Pinpoint the cell where the given text exists, returning its (x, y) midpoint coordinate. 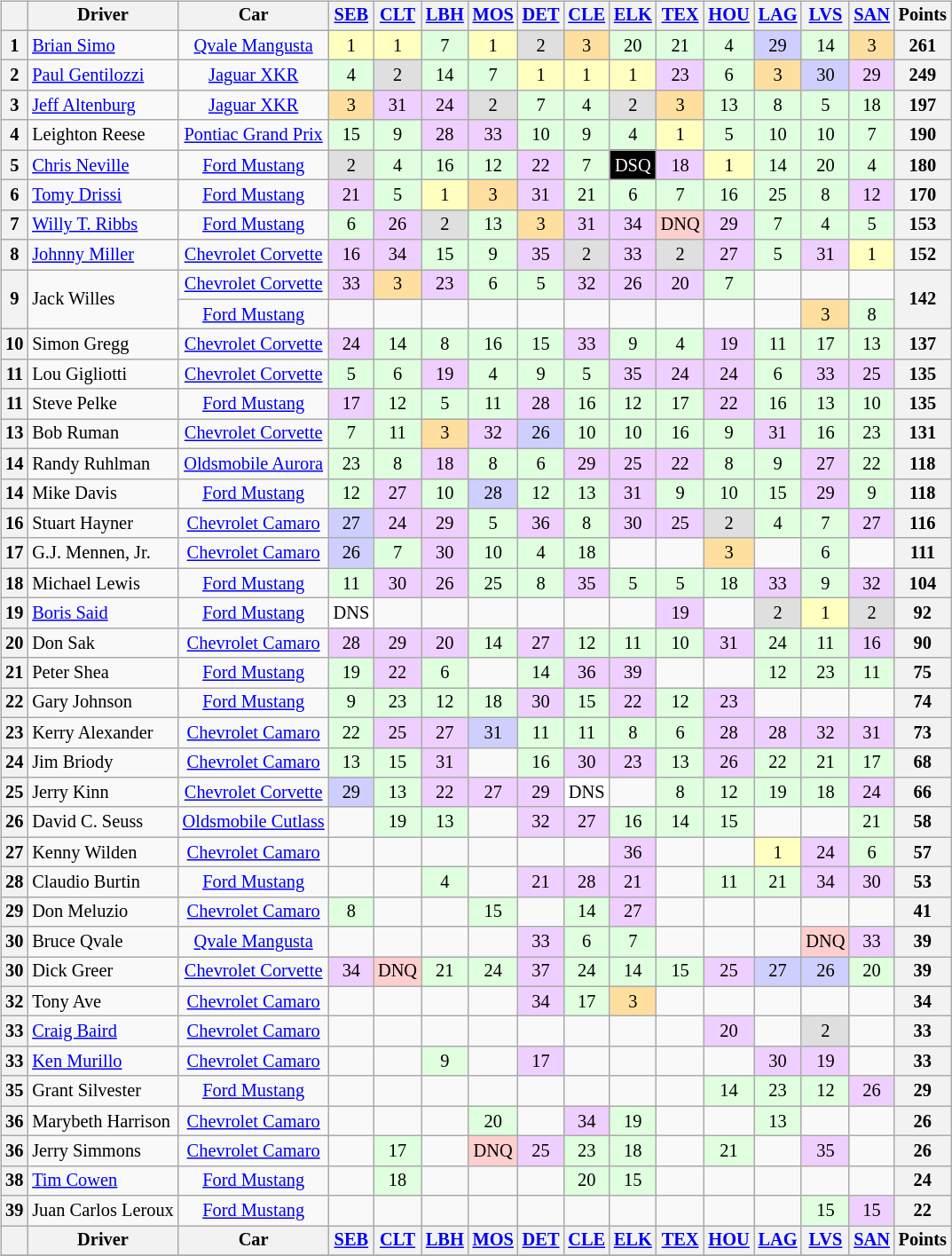
92 (923, 613)
G.J. Mennen, Jr. (103, 553)
Steve Pelke (103, 404)
73 (923, 732)
Bob Ruman (103, 434)
Mike Davis (103, 494)
58 (923, 822)
Willy T. Ribbs (103, 225)
38 (14, 1181)
David C. Seuss (103, 822)
Marybeth Harrison (103, 1121)
Tony Ave (103, 1001)
170 (923, 195)
Peter Shea (103, 673)
Grant Silvester (103, 1091)
Brian Simo (103, 45)
Johnny Miller (103, 255)
249 (923, 75)
Jim Briody (103, 762)
75 (923, 673)
Bruce Qvale (103, 942)
Pontiac Grand Prix (254, 135)
Oldsmobile Aurora (254, 463)
197 (923, 106)
Tomy Drissi (103, 195)
153 (923, 225)
Stuart Hayner (103, 524)
111 (923, 553)
Paul Gentilozzi (103, 75)
74 (923, 703)
142 (923, 300)
Kenny Wilden (103, 852)
Jeff Altenburg (103, 106)
152 (923, 255)
180 (923, 165)
Chris Neville (103, 165)
137 (923, 344)
Michael Lewis (103, 583)
90 (923, 643)
Craig Baird (103, 1031)
53 (923, 882)
Jack Willes (103, 300)
Don Meluzio (103, 912)
131 (923, 434)
41 (923, 912)
Randy Ruhlman (103, 463)
190 (923, 135)
Boris Said (103, 613)
Jerry Kinn (103, 793)
Gary Johnson (103, 703)
57 (923, 852)
Leighton Reese (103, 135)
Kerry Alexander (103, 732)
Simon Gregg (103, 344)
104 (923, 583)
Tim Cowen (103, 1181)
116 (923, 524)
Juan Carlos Leroux (103, 1211)
Jerry Simmons (103, 1151)
Don Sak (103, 643)
261 (923, 45)
Lou Gigliotti (103, 375)
66 (923, 793)
Oldsmobile Cutlass (254, 822)
Dick Greer (103, 972)
68 (923, 762)
DSQ (633, 165)
Ken Murillo (103, 1062)
Claudio Burtin (103, 882)
37 (541, 972)
